Identify which cell holds the provided text, then report its [x, y] central coordinate. 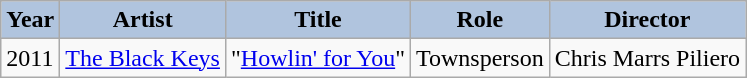
Townsperson [480, 58]
Title [318, 20]
Director [647, 20]
2011 [30, 58]
Artist [143, 20]
Chris Marrs Piliero [647, 58]
The Black Keys [143, 58]
Role [480, 20]
Year [30, 20]
"Howlin' for You" [318, 58]
